Capture the cell that displays the provided text and extract its [X, Y] central coordinate. 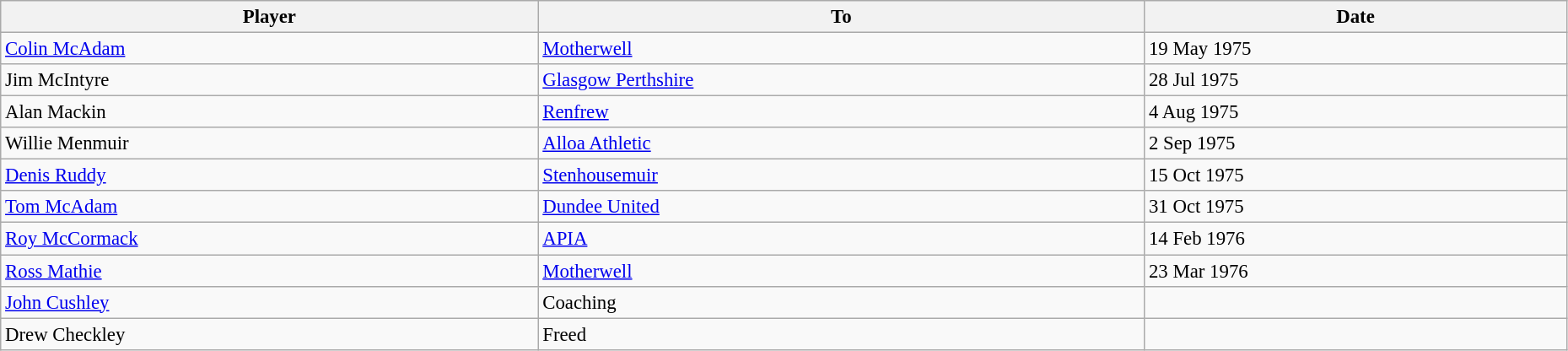
John Cushley [270, 302]
Willie Menmuir [270, 143]
Coaching [842, 302]
2 Sep 1975 [1356, 143]
Jim McIntyre [270, 80]
Alloa Athletic [842, 143]
APIA [842, 239]
23 Mar 1976 [1356, 271]
14 Feb 1976 [1356, 239]
Drew Checkley [270, 334]
28 Jul 1975 [1356, 80]
Alan Mackin [270, 112]
Stenhousemuir [842, 175]
15 Oct 1975 [1356, 175]
Tom McAdam [270, 207]
Colin McAdam [270, 49]
31 Oct 1975 [1356, 207]
Ross Mathie [270, 271]
Dundee United [842, 207]
Denis Ruddy [270, 175]
19 May 1975 [1356, 49]
Freed [842, 334]
Roy McCormack [270, 239]
To [842, 17]
Glasgow Perthshire [842, 80]
Renfrew [842, 112]
4 Aug 1975 [1356, 112]
Player [270, 17]
Date [1356, 17]
